Identify which cell holds the provided text, then report its [X, Y] central coordinate. 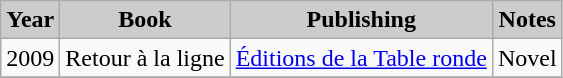
Notes [527, 20]
Retour à la ligne [145, 58]
Éditions de la Table ronde [361, 58]
Book [145, 20]
Publishing [361, 20]
Year [30, 20]
Novel [527, 58]
2009 [30, 58]
